Identify which cell holds the provided text, then report its (x, y) central coordinate. 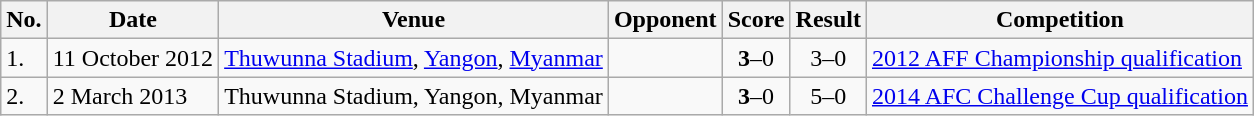
Opponent (665, 20)
Result (828, 20)
No. (24, 20)
Venue (414, 20)
Competition (1060, 20)
2012 AFF Championship qualification (1060, 58)
2. (24, 96)
11 October 2012 (132, 58)
2 March 2013 (132, 96)
5–0 (828, 96)
Date (132, 20)
Score (756, 20)
2014 AFC Challenge Cup qualification (1060, 96)
1. (24, 58)
